Scan for the cell matching the given text and deliver its [x, y] coordinate at center. 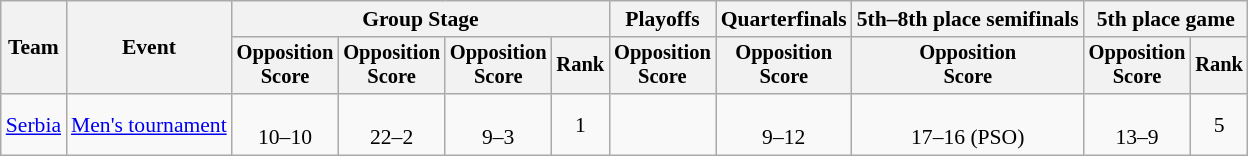
Playoffs [662, 19]
1 [581, 124]
22–2 [392, 124]
17–16 (PSO) [968, 124]
5 [1219, 124]
Event [149, 48]
Team [34, 48]
5th–8th place semifinals [968, 19]
Men's tournament [149, 124]
10–10 [286, 124]
13–9 [1138, 124]
Serbia [34, 124]
Group Stage [420, 19]
5th place game [1166, 19]
9–3 [498, 124]
9–12 [784, 124]
Quarterfinals [784, 19]
